Output the (X, Y) coordinate of the center of the cell containing the given text.  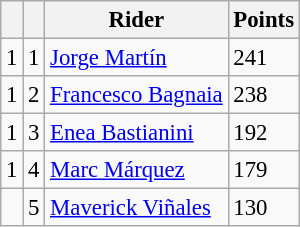
130 (264, 208)
241 (264, 58)
Jorge Martín (136, 58)
Maverick Viñales (136, 208)
179 (264, 170)
Marc Márquez (136, 170)
192 (264, 133)
2 (34, 95)
238 (264, 95)
4 (34, 170)
Francesco Bagnaia (136, 95)
Rider (136, 20)
5 (34, 208)
3 (34, 133)
Enea Bastianini (136, 133)
Points (264, 20)
